Search for the cell housing the specified text and yield its (x, y) center coordinate. 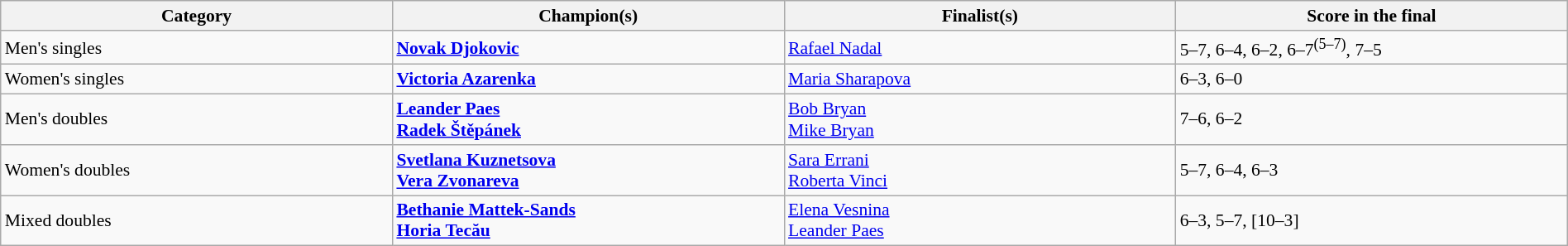
6–3, 6–0 (1372, 80)
Elena Vesnina Leander Paes (980, 220)
Bethanie Mattek-Sands Horia Tecău (588, 220)
Champion(s) (588, 16)
7–6, 6–2 (1372, 119)
Sara Errani Roberta Vinci (980, 171)
6–3, 5–7, [10–3] (1372, 220)
Victoria Azarenka (588, 80)
Women's doubles (197, 171)
Leander Paes Radek Štěpánek (588, 119)
Men's doubles (197, 119)
5–7, 6–4, 6–2, 6–7(5–7), 7–5 (1372, 48)
Novak Djokovic (588, 48)
Category (197, 16)
Maria Sharapova (980, 80)
Score in the final (1372, 16)
Women's singles (197, 80)
Bob Bryan Mike Bryan (980, 119)
Men's singles (197, 48)
Svetlana Kuznetsova Vera Zvonareva (588, 171)
Rafael Nadal (980, 48)
Finalist(s) (980, 16)
Mixed doubles (197, 220)
5–7, 6–4, 6–3 (1372, 171)
